Locate the cell with the specified text and output its (X, Y) center coordinate. 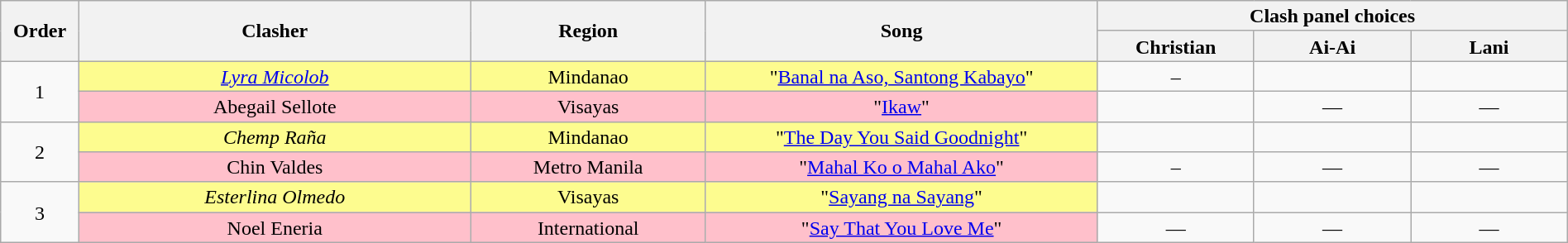
Clasher (275, 31)
Region (588, 31)
"Banal na Aso, Santong Kabayo" (901, 76)
Esterlina Olmedo (275, 197)
"Say That You Love Me" (901, 228)
Metro Manila (588, 167)
"Ikaw" (901, 106)
1 (40, 91)
Lyra Micolob (275, 76)
Ai-Ai (1331, 46)
"Mahal Ko o Mahal Ako" (901, 167)
2 (40, 152)
Order (40, 31)
"The Day You Said Goodnight" (901, 137)
Clash panel choices (1332, 17)
3 (40, 212)
Song (901, 31)
Chin Valdes (275, 167)
Abegail Sellote (275, 106)
Chemp Raña (275, 137)
"Sayang na Sayang" (901, 197)
Noel Eneria (275, 228)
Christian (1176, 46)
Lani (1489, 46)
International (588, 228)
